Extract the [x, y] coordinate from the center of the cell holding the provided text.  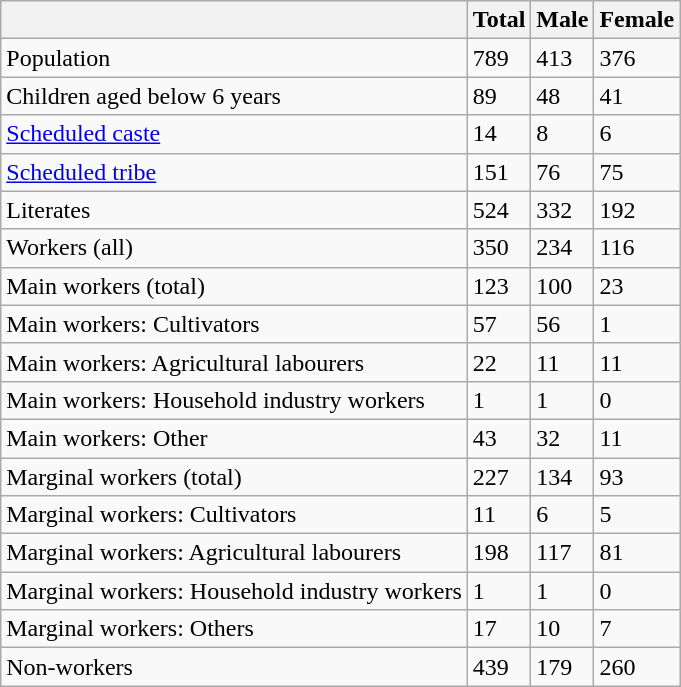
48 [562, 96]
41 [637, 96]
198 [499, 553]
Scheduled caste [234, 134]
Male [562, 20]
23 [637, 286]
Marginal workers: Cultivators [234, 515]
75 [637, 172]
Workers (all) [234, 248]
8 [562, 134]
227 [499, 477]
789 [499, 58]
Main workers: Cultivators [234, 324]
260 [637, 667]
Main workers: Agricultural labourers [234, 362]
Main workers (total) [234, 286]
Marginal workers (total) [234, 477]
413 [562, 58]
56 [562, 324]
350 [499, 248]
43 [499, 438]
10 [562, 629]
Non-workers [234, 667]
32 [562, 438]
151 [499, 172]
76 [562, 172]
234 [562, 248]
Marginal workers: Household industry workers [234, 591]
Marginal workers: Agricultural labourers [234, 553]
57 [499, 324]
439 [499, 667]
Population [234, 58]
Total [499, 20]
116 [637, 248]
Marginal workers: Others [234, 629]
100 [562, 286]
Scheduled tribe [234, 172]
134 [562, 477]
332 [562, 210]
376 [637, 58]
93 [637, 477]
117 [562, 553]
192 [637, 210]
Main workers: Household industry workers [234, 400]
89 [499, 96]
524 [499, 210]
Main workers: Other [234, 438]
7 [637, 629]
17 [499, 629]
179 [562, 667]
14 [499, 134]
Female [637, 20]
123 [499, 286]
81 [637, 553]
5 [637, 515]
Literates [234, 210]
Children aged below 6 years [234, 96]
22 [499, 362]
